Output the [X, Y] coordinate of the center of the cell containing the given text.  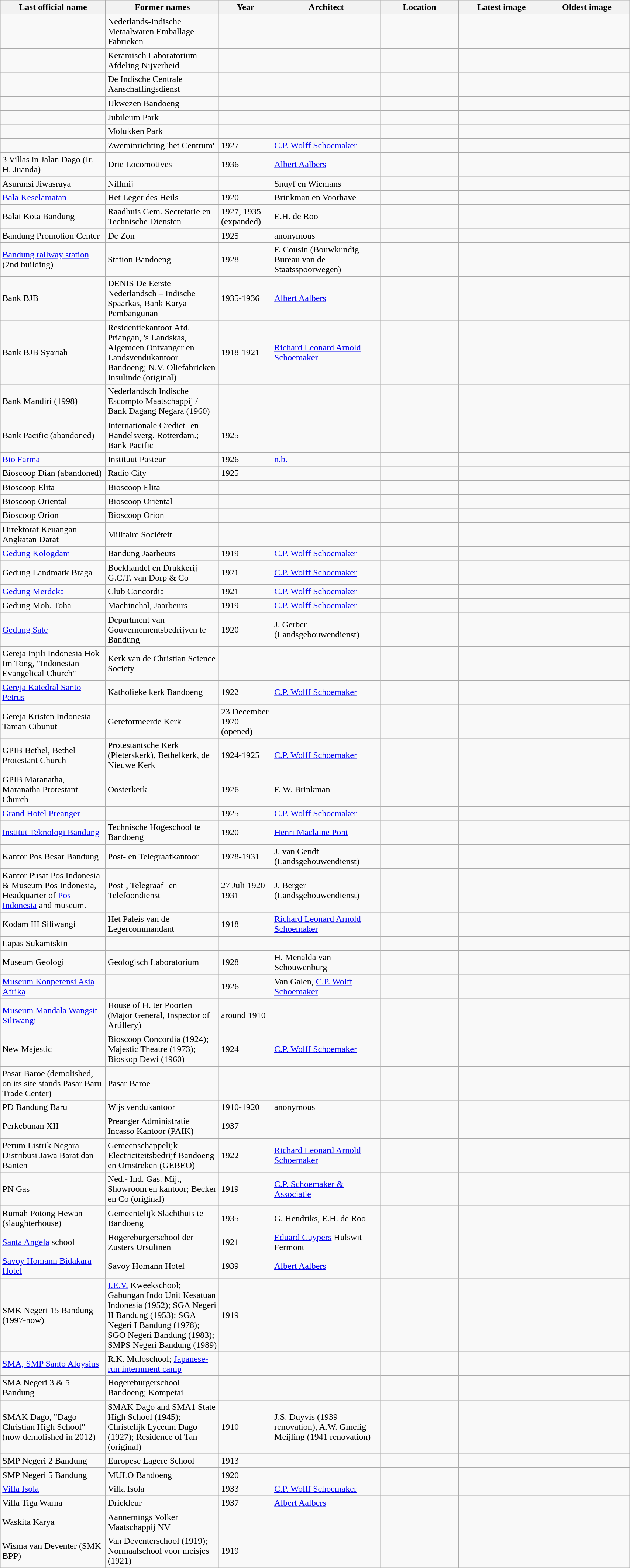
1913 [245, 1461]
Driekleur [162, 1503]
E.H. de Roo [326, 216]
SMAK Dago and SMA1 State High School (1945); Christelijk Lyceum Dago (1927); Residence of Tan (original) [162, 1427]
Henri Maclaine Pont [326, 832]
MULO Bandoeng [162, 1475]
Bank BJB [53, 299]
Gedung Kologdam [53, 553]
Instituut Pasteur [162, 459]
Nederlandsch Indische Escompto Maatschappij / Bank Dagang Negara (1960) [162, 401]
1918-1921 [245, 353]
Kerk van de Christian Science Society [162, 664]
Architect [326, 7]
Pasar Baroe [162, 1083]
Institut Teknologi Bandung [53, 832]
Oosterkerk [162, 789]
Location [419, 7]
23 December 1920 (opened) [245, 721]
Museum Konperensi Asia Afrika [53, 986]
Wisma van Deventer (SMK BPP) [53, 1551]
Wijs vendukantoor [162, 1107]
SMP Negeri 2 Bandung [53, 1461]
3 Villas in Jalan Dago (Ir. H. Juanda) [53, 165]
Kodam III Siliwangi [53, 924]
n.b. [326, 459]
Snuyf en Wiemans [326, 183]
Oldest image [587, 7]
Aannemings Volker Maatschappij NV [162, 1522]
Eduard Cuypers Hulswit-Fermont [326, 1242]
Gemeenschappelijk Electriciteitsbedrijf Bandoeng en Omstreken (GEBEO) [162, 1155]
H. Menalda van Schouwenburg [326, 962]
Direktorat Keuangan Angkatan Darat [53, 534]
Keramisch Laboratorium Afdeling Nijverheid [162, 60]
Museum Geologi [53, 962]
Pasar Baroe (demolished, on its site stands Pasar Baru Trade Center) [53, 1083]
New Majestic [53, 1049]
Molukken Park [162, 131]
Het Paleis van de Legercommandant [162, 924]
Hogereburgerschool der Zusters Ursulinen [162, 1242]
Internationale Crediet- en Handelsverg. Rotterdam.; Bank Pacific [162, 435]
Bank Mandiri (1998) [53, 401]
G. Hendriks, E.H. de Roo [326, 1218]
J.S. Duyvis (1939 renovation), A.W. Gmelig Meijling (1941 renovation) [326, 1427]
1935-1936 [245, 299]
Kantor Pusat Pos Indonesia & Museum Pos Indonesia, Headquarter of Pos Indonesia and museum. [53, 890]
Bioscoop Concordia (1924); Majestic Theatre (1973); Bioskop Dewi (1960) [162, 1049]
Club Concordia [162, 591]
Savoy Homann Hotel [162, 1266]
1933 [245, 1489]
Radio City [162, 473]
House of H. ter Poorten (Major General, Inspector of Artillery) [162, 1015]
1939 [245, 1266]
Militaire Sociëteit [162, 534]
Zweminrichting 'het Centrum' [162, 145]
PD Bandung Baru [53, 1107]
C.P. Schoemaker & Associatie [326, 1189]
1910-1920 [245, 1107]
Gereja Injili Indonesia Hok Im Tong, "Indonesian Evangelical Church" [53, 664]
Nederlands-Indische Metaalwaren Emballage Fabrieken [162, 31]
Asuransi Jiwasraya [53, 183]
Het Leger des Heils [162, 197]
Last official name [53, 7]
Balai Kota Bandung [53, 216]
SMA, SMP Santo Aloysius [53, 1364]
Europese Lagere School [162, 1461]
1927, 1935 (expanded) [245, 216]
Technische Hogeschool te Bandoeng [162, 832]
Station Bandoeng [162, 260]
Bioscoop Oriental [53, 501]
Gereja Kristen Indonesia Taman Cibunut [53, 721]
Protestantsche Kerk (Pieterskerk), Bethelkerk, de Nieuwe Kerk [162, 755]
Bank BJB Syariah [53, 353]
De Zon [162, 236]
Bala Keselamatan [53, 197]
Kantor Pos Besar Bandung [53, 856]
Santa Angela school [53, 1242]
Bandung Promotion Center [53, 236]
Latest image [501, 7]
Gemeentelijk Slachthuis te Bandoeng [162, 1218]
1928-1931 [245, 856]
Preanger Administratie Incasso Kantoor (PAIK) [162, 1126]
PN Gas [53, 1189]
Savoy Homann Bidakara Hotel [53, 1266]
Grand Hotel Preanger [53, 813]
1924 [245, 1049]
Waskita Karya [53, 1522]
DENIS De Eerste Nederlandsch – Indische Spaarkas, Bank Karya Pembangunan [162, 299]
Geologisch Laboratorium [162, 962]
J. van Gendt (Landsgebouwendienst) [326, 856]
GPIB Maranatha, Maranatha Protestant Church [53, 789]
Rumah Potong Hewan (slaughterhouse) [53, 1218]
De Indische Centrale Aanschaffingsdienst [162, 84]
Post-, Telegraaf- en Telefoondienst [162, 890]
Brinkman en Voorhave [326, 197]
Ned.- Ind. Gas. Mij., Showroom en kantoor; Becker en Co (original) [162, 1189]
Bandung Jaarbeurs [162, 553]
Perkebunan XII [53, 1126]
1910 [245, 1427]
Lapas Sukamiskin [53, 943]
Villa Tiga Warna [53, 1503]
Bandung railway station (2nd building) [53, 260]
Machinehal, Jaarbeurs [162, 605]
Boekhandel en Drukkerij G.C.T. van Dorp & Co [162, 572]
Van Deventerschool (1919); Normaalschool voor meisjes (1921) [162, 1551]
J. Berger (Landsgebouwendienst) [326, 890]
Hogereburgerschool Bandoeng; Kompetai [162, 1388]
GPIB Bethel, Bethel Protestant Church [53, 755]
Former names [162, 7]
Gereja Katedral Santo Petrus [53, 693]
Gedung Landmark Braga [53, 572]
around 1910 [245, 1015]
F. W. Brinkman [326, 789]
Bioscoop Oriëntal [162, 501]
Perum Listrik Negara - Distribusi Jawa Barat dan Banten [53, 1155]
Department van Gouvernementsbedrijven te Bandung [162, 629]
Van Galen, C.P. Wolff Schoemaker [326, 986]
1935 [245, 1218]
IJkwezen Bandoeng [162, 103]
Museum Mandala Wangsit Siliwangi [53, 1015]
Drie Locomotives [162, 165]
SMP Negeri 5 Bandung [53, 1475]
F. Cousin (Bouwkundig Bureau van de Staatsspoorwegen) [326, 260]
27 Juli 1920-1931 [245, 890]
Gedung Merdeka [53, 591]
Gedung Moh. Toha [53, 605]
1924-1925 [245, 755]
Katholieke kerk Bandoeng [162, 693]
SMK Negeri 15 Bandung (1997-now) [53, 1315]
Raadhuis Gem. Secretarie en Technische Diensten [162, 216]
Bio Farma [53, 459]
SMAK Dago, "Dago Christian High School" (now demolished in 2012) [53, 1427]
1918 [245, 924]
Residentiekantoor Afd. Priangan, 's Landskas, Algemeen Ontvanger en Landsvendukantoor Bandoeng; N.V. Oliefabrieken Insulinde (original) [162, 353]
1927 [245, 145]
R.K. Muloschool; Japanese-run internment camp [162, 1364]
SMA Negeri 3 & 5 Bandung [53, 1388]
Bank Pacific (abandoned) [53, 435]
1936 [245, 165]
Gedung Sate [53, 629]
Year [245, 7]
Jubileum Park [162, 117]
Nillmij [162, 183]
Bioscoop Dian (abandoned) [53, 473]
Gereformeerde Kerk [162, 721]
Post- en Telegraafkantoor [162, 856]
J. Gerber (Landsgebouwendienst) [326, 629]
